Output the (x, y) coordinate of the center of the cell containing the given text.  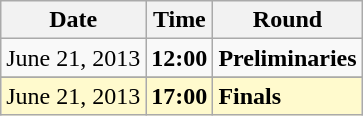
12:00 (180, 58)
Round (288, 20)
Preliminaries (288, 58)
Date (74, 20)
Time (180, 20)
Finals (288, 96)
17:00 (180, 96)
